Provide the [X, Y] coordinate of the cell's center where the given text is located.  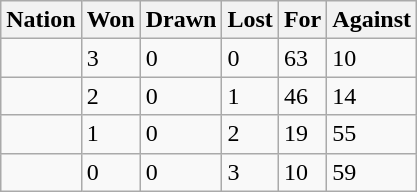
Lost [250, 20]
Drawn [181, 20]
Nation [41, 20]
46 [302, 96]
14 [372, 96]
63 [302, 58]
55 [372, 134]
For [302, 20]
59 [372, 172]
19 [302, 134]
Won [110, 20]
Against [372, 20]
